Locate the cell with the specified text and output its [x, y] center coordinate. 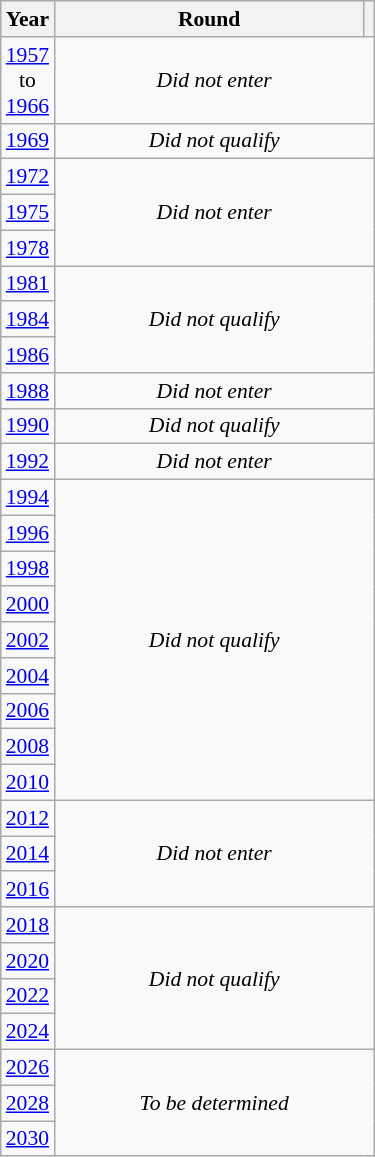
1998 [28, 569]
Year [28, 19]
2010 [28, 783]
2014 [28, 854]
1986 [28, 355]
2030 [28, 1139]
To be determined [214, 1104]
2002 [28, 640]
2028 [28, 1103]
2004 [28, 676]
2018 [28, 925]
1990 [28, 426]
1957to1966 [28, 80]
1996 [28, 533]
2026 [28, 1068]
1994 [28, 498]
2016 [28, 890]
1988 [28, 391]
2000 [28, 605]
1981 [28, 284]
2024 [28, 1032]
1972 [28, 177]
2012 [28, 818]
2020 [28, 961]
2022 [28, 996]
1978 [28, 248]
Round [209, 19]
1984 [28, 320]
1969 [28, 141]
2008 [28, 747]
2006 [28, 711]
1975 [28, 213]
1992 [28, 462]
